Pinpoint the cell where the given text exists, returning its [X, Y] midpoint coordinate. 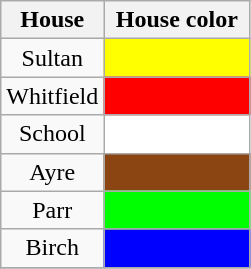
House color [177, 20]
House [52, 20]
Ayre [52, 172]
School [52, 134]
Parr [52, 210]
Sultan [52, 58]
Whitfield [52, 96]
Birch [52, 248]
